Identify which cell holds the provided text, then report its [X, Y] central coordinate. 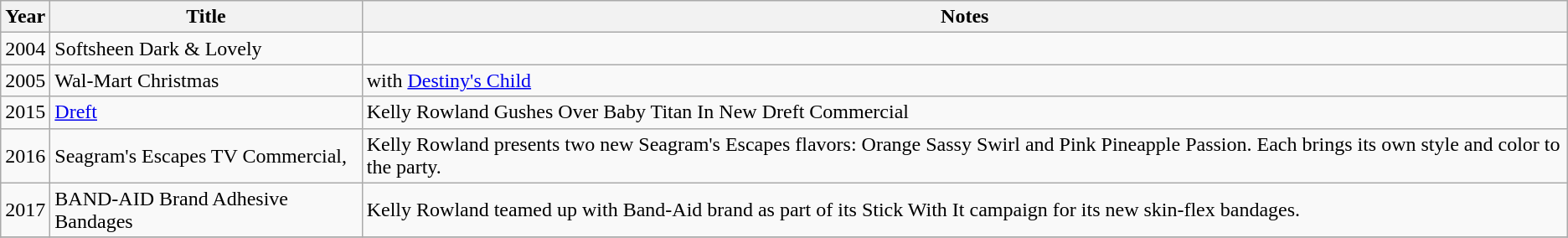
2016 [25, 156]
Title [206, 17]
Year [25, 17]
Seagram's Escapes TV Commercial, [206, 156]
Kelly Rowland Gushes Over Baby Titan In New Dreft Commercial [965, 112]
with Destiny's Child [965, 80]
BAND-AID Brand Adhesive Bandages [206, 210]
2004 [25, 49]
2017 [25, 210]
Kelly Rowland teamed up with Band-Aid brand as part of its Stick With It campaign for its new skin-flex bandages. [965, 210]
Wal-Mart Christmas [206, 80]
2005 [25, 80]
Dreft [206, 112]
2015 [25, 112]
Notes [965, 17]
Softsheen Dark & Lovely [206, 49]
